Locate the cell with the specified text and output its [x, y] center coordinate. 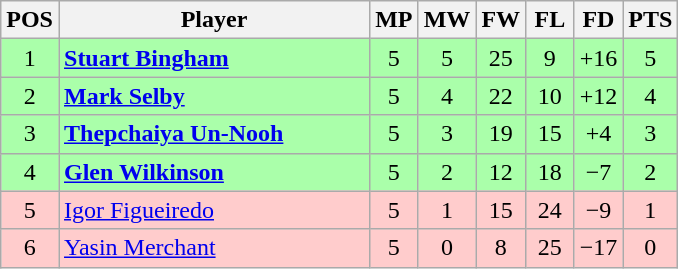
24 [550, 210]
+16 [598, 58]
8 [501, 248]
−7 [598, 172]
POS [30, 20]
22 [501, 96]
FW [501, 20]
Thepchaiya Un-Nooh [214, 134]
−17 [598, 248]
10 [550, 96]
Yasin Merchant [214, 248]
12 [501, 172]
Glen Wilkinson [214, 172]
Player [214, 20]
MW [447, 20]
6 [30, 248]
FL [550, 20]
18 [550, 172]
FD [598, 20]
MP [394, 20]
9 [550, 58]
PTS [650, 20]
Mark Selby [214, 96]
19 [501, 134]
+4 [598, 134]
−9 [598, 210]
Igor Figueiredo [214, 210]
+12 [598, 96]
Stuart Bingham [214, 58]
